Extract the [X, Y] coordinate from the center of the cell holding the provided text.  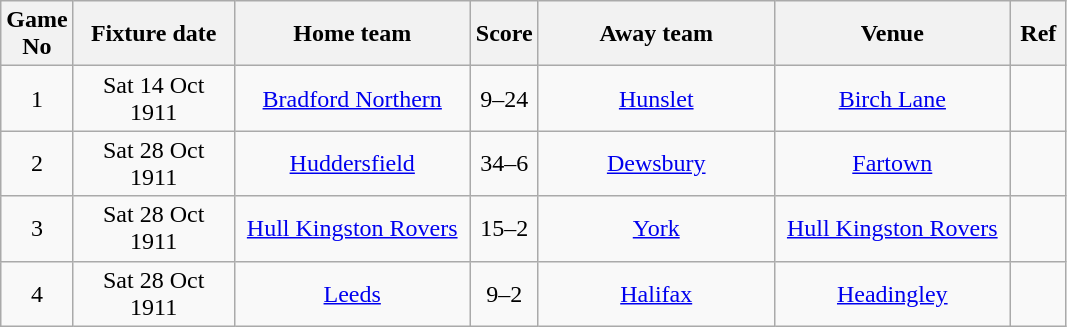
34–6 [504, 164]
Huddersfield [352, 164]
Game No [37, 34]
Birch Lane [892, 98]
Bradford Northern [352, 98]
Dewsbury [656, 164]
Leeds [352, 294]
Score [504, 34]
1 [37, 98]
2 [37, 164]
Fixture date [154, 34]
Away team [656, 34]
4 [37, 294]
Halifax [656, 294]
Home team [352, 34]
Hunslet [656, 98]
Headingley [892, 294]
Venue [892, 34]
Fartown [892, 164]
York [656, 228]
Ref [1038, 34]
9–2 [504, 294]
Sat 14 Oct 1911 [154, 98]
9–24 [504, 98]
3 [37, 228]
15–2 [504, 228]
